For the text-containing cell, return its midpoint in [X, Y] coordinate format. 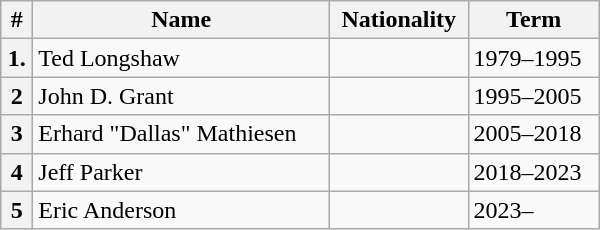
# [17, 20]
1995–2005 [534, 96]
John D. Grant [182, 96]
Ted Longshaw [182, 58]
Jeff Parker [182, 172]
3 [17, 134]
Erhard "Dallas" Mathiesen [182, 134]
1979–1995 [534, 58]
4 [17, 172]
2023– [534, 210]
2005–2018 [534, 134]
1. [17, 58]
2018–2023 [534, 172]
Nationality [398, 20]
Eric Anderson [182, 210]
Name [182, 20]
Term [534, 20]
5 [17, 210]
2 [17, 96]
